Find where the given text appears and provide that cell's center as [x, y] coordinate. 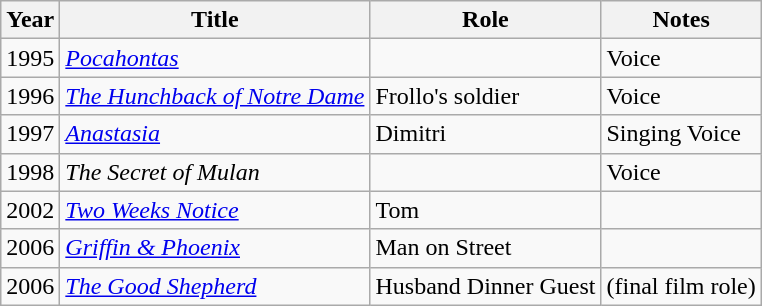
The Secret of Mulan [215, 172]
1995 [30, 58]
Pocahontas [215, 58]
1998 [30, 172]
Title [215, 20]
Man on Street [486, 248]
Dimitri [486, 134]
Notes [681, 20]
Frollo's soldier [486, 96]
1996 [30, 96]
Role [486, 20]
Husband Dinner Guest [486, 286]
Griffin & Phoenix [215, 248]
(final film role) [681, 286]
The Good Shepherd [215, 286]
2002 [30, 210]
Tom [486, 210]
Anastasia [215, 134]
Singing Voice [681, 134]
Year [30, 20]
Two Weeks Notice [215, 210]
1997 [30, 134]
The Hunchback of Notre Dame [215, 96]
